Search for the cell housing the specified text and yield its [X, Y] center coordinate. 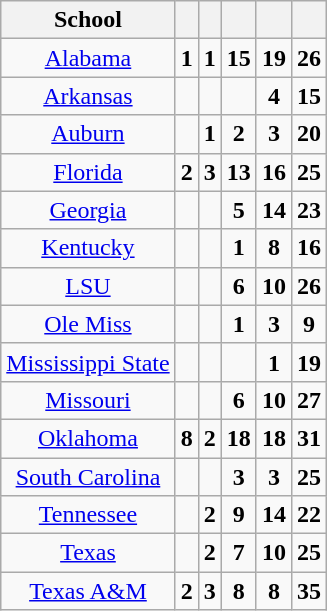
27 [308, 400]
Tennessee [88, 515]
20 [308, 134]
31 [308, 438]
23 [308, 210]
Alabama [88, 58]
South Carolina [88, 477]
Missouri [88, 400]
Auburn [88, 134]
Mississippi State [88, 362]
School [88, 20]
Georgia [88, 210]
13 [238, 172]
Ole Miss [88, 324]
LSU [88, 286]
35 [308, 591]
Kentucky [88, 248]
Florida [88, 172]
5 [238, 210]
7 [238, 553]
Texas [88, 553]
4 [274, 96]
Oklahoma [88, 438]
22 [308, 515]
Arkansas [88, 96]
Texas A&M [88, 591]
